Scan for the cell matching the given text and deliver its (x, y) coordinate at center. 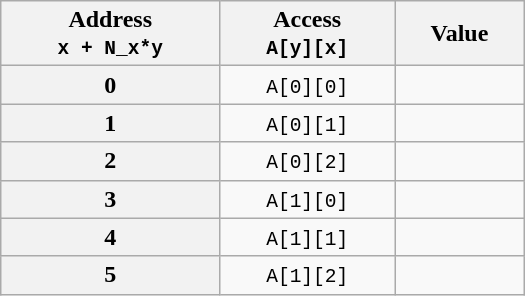
2 (110, 161)
A[0][0] (308, 85)
A[1][1] (308, 237)
5 (110, 275)
A[1][2] (308, 275)
3 (110, 199)
A[0][2] (308, 161)
Addressx + N_x*y (110, 34)
1 (110, 123)
AccessA[y][x] (308, 34)
0 (110, 85)
4 (110, 237)
A[0][1] (308, 123)
Value (460, 34)
A[1][0] (308, 199)
